Determine the [X, Y] coordinate at the center of the cell enclosing the given text.  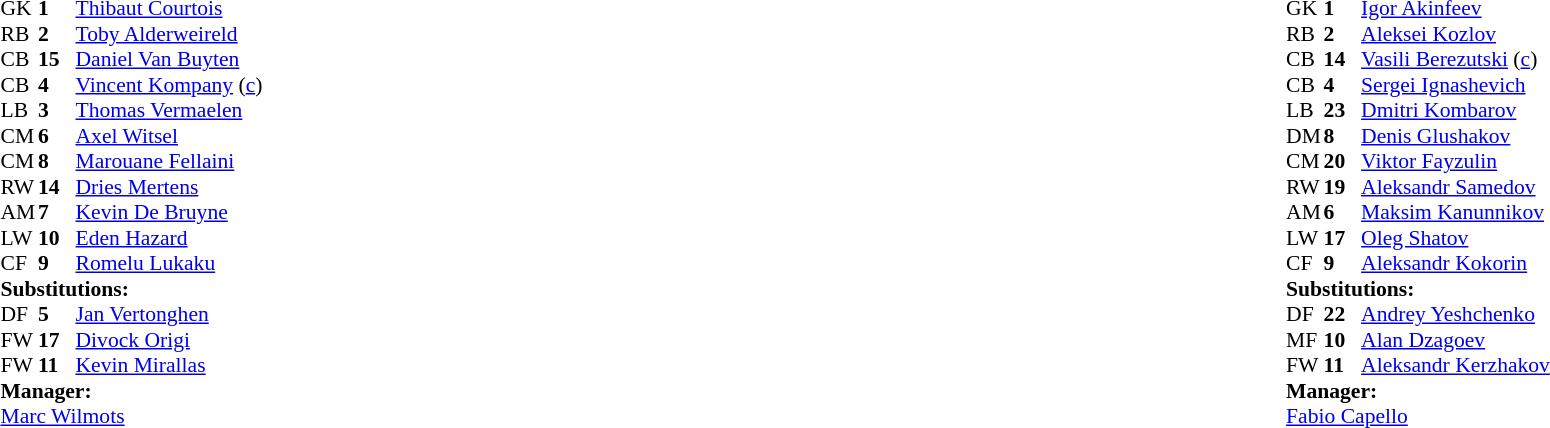
20 [1343, 161]
Daniel Van Buyten [170, 59]
Kevin De Bruyne [170, 213]
7 [57, 213]
19 [1343, 187]
Axel Witsel [170, 136]
Denis Glushakov [1456, 136]
23 [1343, 111]
MF [1305, 340]
Andrey Yeshchenko [1456, 315]
3 [57, 111]
Dries Mertens [170, 187]
Maksim Kanunnikov [1456, 213]
Aleksei Kozlov [1456, 34]
Sergei Ignashevich [1456, 85]
Alan Dzagoev [1456, 340]
Divock Origi [170, 340]
Marouane Fellaini [170, 161]
Aleksandr Kokorin [1456, 263]
Aleksandr Samedov [1456, 187]
5 [57, 315]
Jan Vertonghen [170, 315]
Aleksandr Kerzhakov [1456, 365]
Oleg Shatov [1456, 238]
Kevin Mirallas [170, 365]
Thomas Vermaelen [170, 111]
15 [57, 59]
Viktor Fayzulin [1456, 161]
Vincent Kompany (c) [170, 85]
Dmitri Kombarov [1456, 111]
22 [1343, 315]
Romelu Lukaku [170, 263]
Toby Alderweireld [170, 34]
DM [1305, 136]
Vasili Berezutski (c) [1456, 59]
Eden Hazard [170, 238]
